For the text-containing cell, return its midpoint in (x, y) coordinate format. 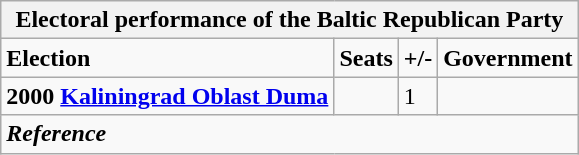
Election (168, 58)
Electoral performance of the Baltic Republican Party (290, 20)
Seats (366, 58)
Government (508, 58)
1 (418, 96)
+/- (418, 58)
2000 Kaliningrad Oblast Duma (168, 96)
Reference (290, 134)
